Output the [x, y] coordinate of the center of the cell containing the given text.  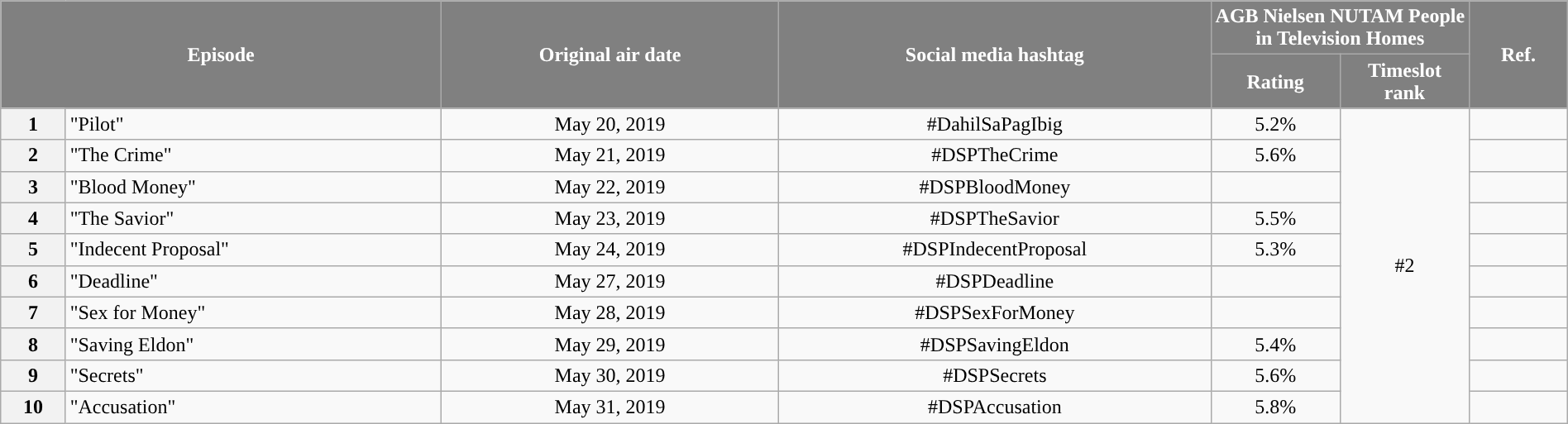
May 24, 2019 [610, 250]
5.5% [1275, 218]
AGB Nielsen NUTAM People in Television Homes [1340, 28]
6 [33, 281]
#DSPDeadline [995, 281]
5 [33, 250]
Episode [222, 55]
#DahilSaPagIbig [995, 124]
2 [33, 155]
Original air date [610, 55]
"Blood Money" [253, 187]
5.2% [1275, 124]
"Deadline" [253, 281]
#DSPBloodMoney [995, 187]
Timeslotrank [1404, 81]
May 21, 2019 [610, 155]
7 [33, 312]
#DSPSexForMoney [995, 312]
May 23, 2019 [610, 218]
Social media hashtag [995, 55]
"Pilot" [253, 124]
#DSPIndecentProposal [995, 250]
9 [33, 375]
Ref. [1518, 55]
5.3% [1275, 250]
#DSPSecrets [995, 375]
May 27, 2019 [610, 281]
May 30, 2019 [610, 375]
May 31, 2019 [610, 407]
1 [33, 124]
#DSPSavingEldon [995, 344]
5.8% [1275, 407]
#2 [1404, 266]
#DSPAccusation [995, 407]
4 [33, 218]
#DSPTheSavior [995, 218]
May 29, 2019 [610, 344]
"Saving Eldon" [253, 344]
"The Savior" [253, 218]
May 28, 2019 [610, 312]
8 [33, 344]
"Accusation" [253, 407]
"Indecent Proposal" [253, 250]
5.4% [1275, 344]
#DSPTheCrime [995, 155]
3 [33, 187]
"The Crime" [253, 155]
"Secrets" [253, 375]
May 22, 2019 [610, 187]
"Sex for Money" [253, 312]
10 [33, 407]
May 20, 2019 [610, 124]
Rating [1275, 81]
